Capture the cell that displays the provided text and extract its [x, y] central coordinate. 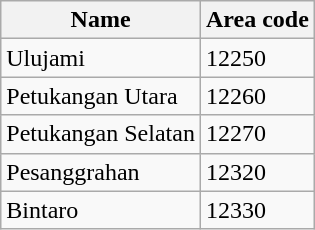
Petukangan Utara [101, 96]
Area code [257, 20]
12250 [257, 58]
12270 [257, 134]
12320 [257, 172]
12260 [257, 96]
Ulujami [101, 58]
Bintaro [101, 210]
Petukangan Selatan [101, 134]
Name [101, 20]
Pesanggrahan [101, 172]
12330 [257, 210]
